From the cell containing the given text, extract its center point as [x, y] coordinate. 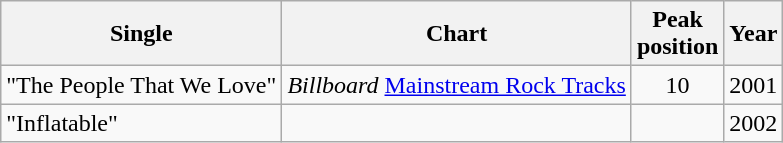
Peakposition [677, 34]
Year [754, 34]
2001 [754, 85]
2002 [754, 123]
"Inflatable" [142, 123]
Chart [457, 34]
Single [142, 34]
10 [677, 85]
Billboard Mainstream Rock Tracks [457, 85]
"The People That We Love" [142, 85]
